For the text-containing cell, return its midpoint in [X, Y] coordinate format. 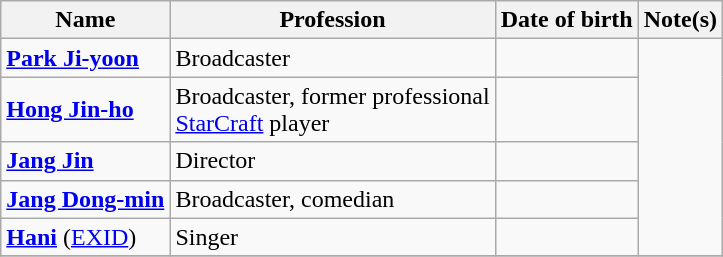
Jang Jin [86, 161]
Name [86, 20]
Profession [332, 20]
Note(s) [680, 20]
Broadcaster, former professionalStarCraft player [332, 110]
Hong Jin-ho [86, 110]
Date of birth [566, 20]
Hani (EXID) [86, 237]
Singer [332, 237]
Park Ji-yoon [86, 58]
Broadcaster, comedian [332, 199]
Director [332, 161]
Broadcaster [332, 58]
Jang Dong-min [86, 199]
